Scan for the cell matching the given text and deliver its [x, y] coordinate at center. 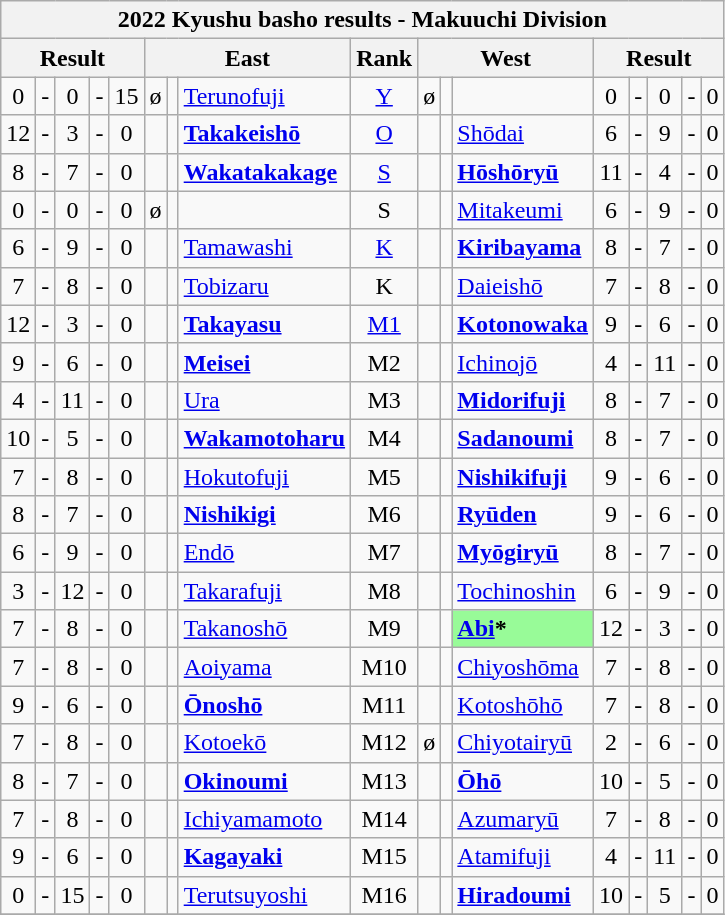
Takakeishō [264, 134]
Terunofuji [264, 96]
M5 [384, 477]
Mitakeumi [523, 210]
M1 [384, 324]
M3 [384, 400]
2022 Kyushu basho results - Makuuchi Division [362, 20]
M8 [384, 591]
Daieishō [523, 286]
Atamifuji [523, 857]
Meisei [264, 362]
Midorifuji [523, 400]
M12 [384, 743]
Tobizaru [264, 286]
M7 [384, 553]
Chiyotairyū [523, 743]
Wakamotoharu [264, 438]
Hiradoumi [523, 895]
Nishikifuji [523, 477]
Takarafuji [264, 591]
Kagayaki [264, 857]
M15 [384, 857]
M10 [384, 667]
Takanoshō [264, 629]
Okinoumi [264, 781]
Endō [264, 553]
Nishikigi [264, 515]
Azumaryū [523, 819]
Aoiyama [264, 667]
Kiribayama [523, 248]
Sadanoumi [523, 438]
Ichiyamamoto [264, 819]
Kotoekō [264, 743]
M11 [384, 705]
Abi* [523, 629]
Ryūden [523, 515]
Kotonowaka [523, 324]
Ōhō [523, 781]
M4 [384, 438]
Rank [384, 58]
Ōnoshō [264, 705]
East [248, 58]
M6 [384, 515]
Takayasu [264, 324]
Myōgiryū [523, 553]
Ichinojō [523, 362]
Ura [264, 400]
M2 [384, 362]
Wakatakakage [264, 172]
M16 [384, 895]
Kotoshōhō [523, 705]
Y [384, 96]
Hokutofuji [264, 477]
M14 [384, 819]
M13 [384, 781]
West [506, 58]
Tochinoshin [523, 591]
Shōdai [523, 134]
Tamawashi [264, 248]
M9 [384, 629]
O [384, 134]
Hōshōryū [523, 172]
Terutsuyoshi [264, 895]
Chiyoshōma [523, 667]
2 [612, 743]
